For the text-containing cell, return its midpoint in [x, y] coordinate format. 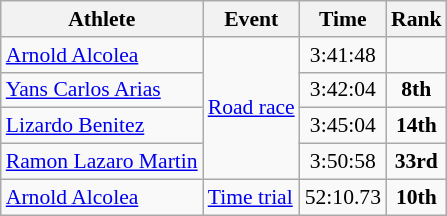
Yans Carlos Arias [102, 90]
14th [416, 126]
Road race [252, 108]
8th [416, 90]
3:42:04 [343, 90]
10th [416, 197]
Time trial [252, 197]
Ramon Lazaro Martin [102, 162]
Time [343, 19]
Lizardo Benitez [102, 126]
Athlete [102, 19]
Rank [416, 19]
3:45:04 [343, 126]
3:41:48 [343, 55]
Event [252, 19]
3:50:58 [343, 162]
33rd [416, 162]
52:10.73 [343, 197]
